Locate the cell with the specified text and output its (X, Y) center coordinate. 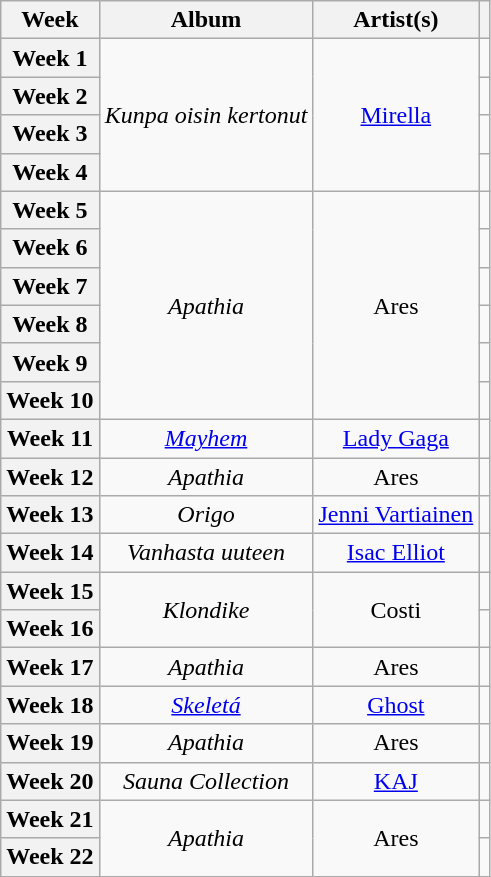
Week 8 (50, 324)
Week 11 (50, 438)
Ghost (396, 705)
Origo (206, 515)
Album (206, 20)
Artist(s) (396, 20)
Week 6 (50, 248)
Week 21 (50, 819)
Week (50, 20)
Week 22 (50, 857)
Week 13 (50, 515)
Costi (396, 610)
Jenni Vartiainen (396, 515)
Week 1 (50, 58)
Lady Gaga (396, 438)
Week 18 (50, 705)
Week 3 (50, 134)
Week 16 (50, 629)
Mirella (396, 115)
Week 5 (50, 210)
Kunpa oisin kertonut (206, 115)
Klondike (206, 610)
Week 14 (50, 553)
Week 15 (50, 591)
Isac Elliot (396, 553)
Week 7 (50, 286)
Vanhasta uuteen (206, 553)
Week 12 (50, 477)
Skeletá (206, 705)
Week 4 (50, 172)
Sauna Collection (206, 781)
Week 10 (50, 400)
Week 20 (50, 781)
Week 19 (50, 743)
Week 17 (50, 667)
Week 2 (50, 96)
KAJ (396, 781)
Mayhem (206, 438)
Week 9 (50, 362)
